Scan for the cell matching the given text and deliver its [x, y] coordinate at center. 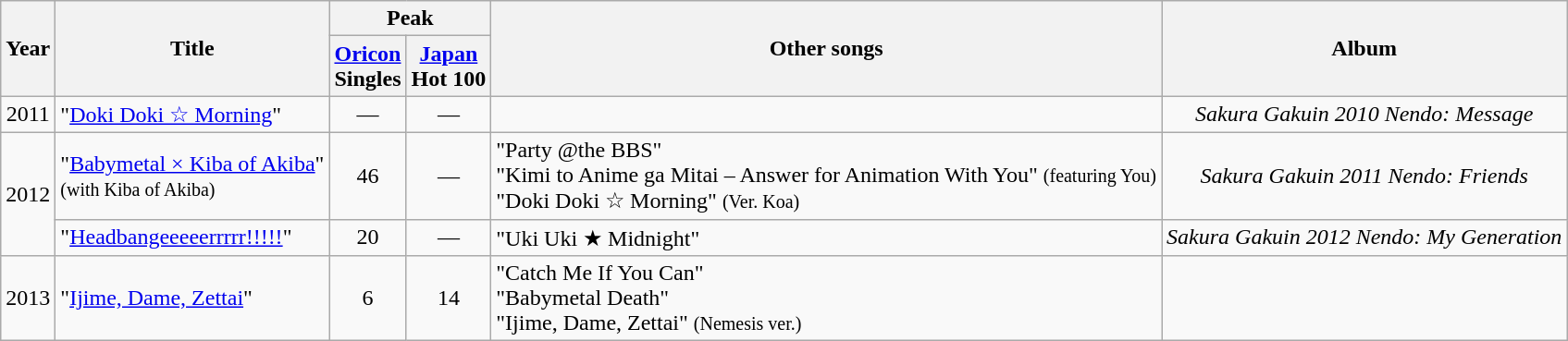
20 [368, 237]
6 [368, 298]
Year [28, 48]
"Party @the BBS""Kimi to Anime ga Mitai – Answer for Animation With You" (featuring You)"Doki Doki ☆ Morning" (Ver. Koa) [827, 176]
Peak [411, 18]
Sakura Gakuin 2011 Nendo: Friends [1364, 176]
Sakura Gakuin 2012 Nendo: My Generation [1364, 237]
2011 [28, 115]
"Headbangeeeeerrrrr!!!!!" [192, 237]
JapanHot 100 [449, 67]
46 [368, 176]
"Babymetal × Kiba of Akiba"(with Kiba of Akiba) [192, 176]
OriconSingles [368, 67]
"Ijime, Dame, Zettai" [192, 298]
Sakura Gakuin 2010 Nendo: Message [1364, 115]
Other songs [827, 48]
"Catch Me If You Can""Babymetal Death""Ijime, Dame, Zettai" (Nemesis ver.) [827, 298]
2012 [28, 194]
Album [1364, 48]
14 [449, 298]
"Uki Uki ★ Midnight" [827, 237]
"Doki Doki ☆ Morning" [192, 115]
2013 [28, 298]
Title [192, 48]
